Find where the given text appears and provide that cell's center as [X, Y] coordinate. 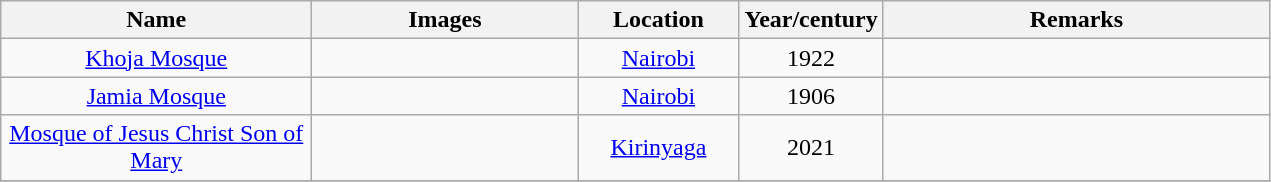
Remarks [1076, 20]
1906 [811, 96]
Year/century [811, 20]
Kirinyaga [658, 148]
2021 [811, 148]
Jamia Mosque [156, 96]
Khoja Mosque [156, 58]
Mosque of Jesus Christ Son of Mary [156, 148]
Images [445, 20]
Location [658, 20]
1922 [811, 58]
Name [156, 20]
